Return (x, y) of the center of cell containing provided text 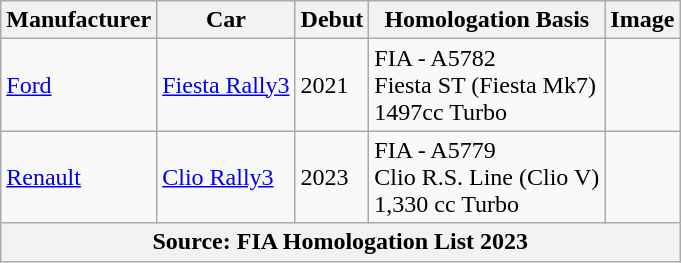
FIA - A5782Fiesta ST (Fiesta Mk7)1497cc Turbo (487, 85)
Ford (79, 85)
Clio Rally3 (226, 177)
2021 (332, 85)
Renault (79, 177)
Manufacturer (79, 20)
Fiesta Rally3 (226, 85)
FIA - A5779Clio R.S. Line (Clio V)1,330 cc Turbo (487, 177)
Car (226, 20)
Image (642, 20)
2023 (332, 177)
Homologation Basis (487, 20)
Source: FIA Homologation List 2023 (340, 242)
Debut (332, 20)
